Detect which cell encompasses the target text, then output its (x, y) center coordinate. 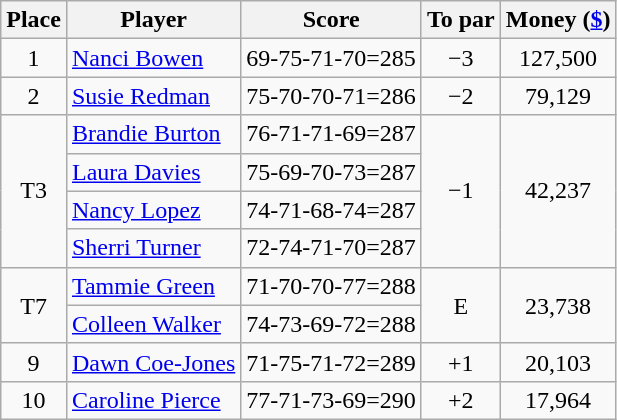
Money ($) (558, 20)
Nancy Lopez (153, 210)
1 (34, 58)
To par (460, 20)
2 (34, 96)
Tammie Green (153, 286)
Sherri Turner (153, 248)
Score (332, 20)
20,103 (558, 362)
T7 (34, 305)
75-70-70-71=286 (332, 96)
Colleen Walker (153, 324)
17,964 (558, 400)
Place (34, 20)
75-69-70-73=287 (332, 172)
74-73-69-72=288 (332, 324)
127,500 (558, 58)
9 (34, 362)
Brandie Burton (153, 134)
E (460, 305)
+1 (460, 362)
T3 (34, 191)
76-71-71-69=287 (332, 134)
−2 (460, 96)
Dawn Coe-Jones (153, 362)
23,738 (558, 305)
72-74-71-70=287 (332, 248)
71-75-71-72=289 (332, 362)
Laura Davies (153, 172)
Caroline Pierce (153, 400)
74-71-68-74=287 (332, 210)
+2 (460, 400)
−3 (460, 58)
Nanci Bowen (153, 58)
69-75-71-70=285 (332, 58)
Player (153, 20)
Susie Redman (153, 96)
79,129 (558, 96)
42,237 (558, 191)
77-71-73-69=290 (332, 400)
71-70-70-77=288 (332, 286)
−1 (460, 191)
10 (34, 400)
